Return (X, Y) of the center of cell containing provided text 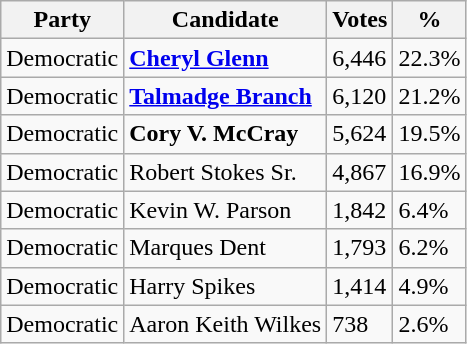
4,867 (360, 172)
Aaron Keith Wilkes (226, 324)
Robert Stokes Sr. (226, 172)
Party (62, 20)
Harry Spikes (226, 286)
6,446 (360, 58)
1,414 (360, 286)
% (430, 20)
6.2% (430, 248)
Marques Dent (226, 248)
16.9% (430, 172)
1,842 (360, 210)
Talmadge Branch (226, 96)
Votes (360, 20)
21.2% (430, 96)
Candidate (226, 20)
4.9% (430, 286)
1,793 (360, 248)
738 (360, 324)
Cory V. McCray (226, 134)
6,120 (360, 96)
Cheryl Glenn (226, 58)
6.4% (430, 210)
5,624 (360, 134)
19.5% (430, 134)
2.6% (430, 324)
Kevin W. Parson (226, 210)
22.3% (430, 58)
